Scan for the cell matching the given text and deliver its [x, y] coordinate at center. 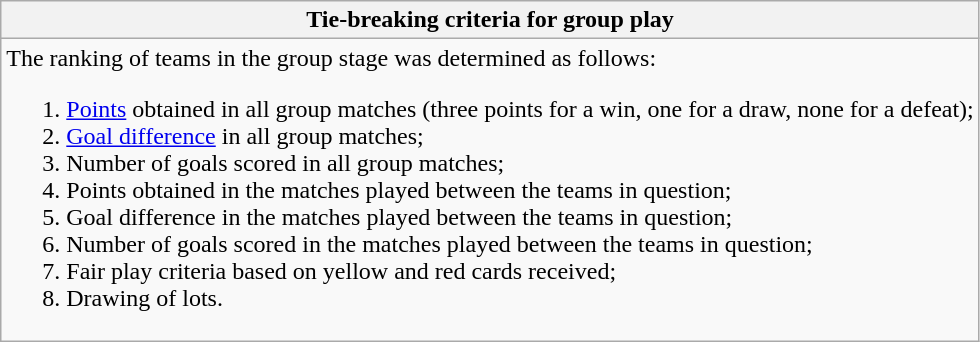
Tie-breaking criteria for group play [490, 20]
